Return the [x, y] coordinate for the center point of the cell that contains the specified text.  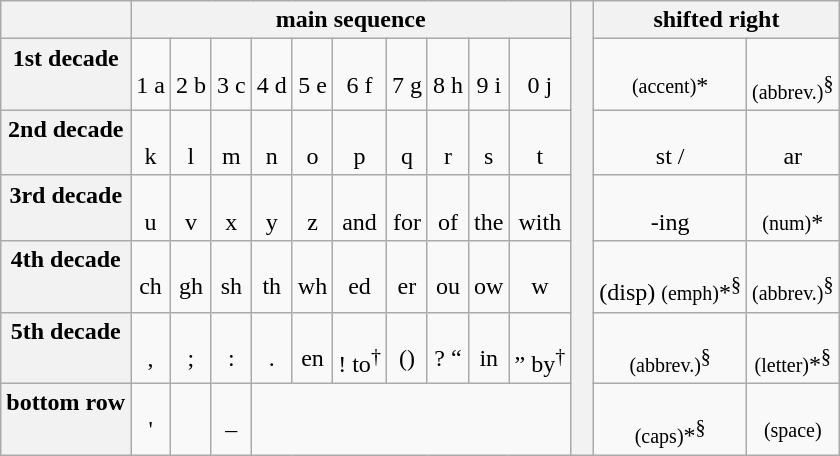
4 d [272, 75]
ou [448, 276]
the [489, 208]
r [448, 142]
3rd decade [66, 208]
er [406, 276]
1st decade [66, 75]
u [151, 208]
! to† [360, 348]
m [231, 142]
wh [312, 276]
7 g [406, 75]
” by† [540, 348]
o [312, 142]
th [272, 276]
9 i [489, 75]
-ing [670, 208]
and [360, 208]
' [151, 420]
(disp) (emph)*§ [670, 276]
() [406, 348]
ar [793, 142]
n [272, 142]
, [151, 348]
0 j [540, 75]
3 c [231, 75]
for [406, 208]
of [448, 208]
(caps)*§ [670, 420]
t [540, 142]
s [489, 142]
main sequence [351, 20]
sh [231, 276]
shifted right [716, 20]
ch [151, 276]
(accent)* [670, 75]
2 b [190, 75]
ow [489, 276]
2nd decade [66, 142]
bottom row [66, 420]
8 h [448, 75]
v [190, 208]
(num)* [793, 208]
5 e [312, 75]
: [231, 348]
– [231, 420]
6 f [360, 75]
q [406, 142]
y [272, 208]
1 a [151, 75]
x [231, 208]
(letter)*§ [793, 348]
5th decade [66, 348]
(space) [793, 420]
ed [360, 276]
k [151, 142]
; [190, 348]
l [190, 142]
w [540, 276]
in [489, 348]
? “ [448, 348]
. [272, 348]
gh [190, 276]
4th decade [66, 276]
p [360, 142]
en [312, 348]
st / [670, 142]
z [312, 208]
with [540, 208]
